Return (x, y) of the center of cell containing provided text 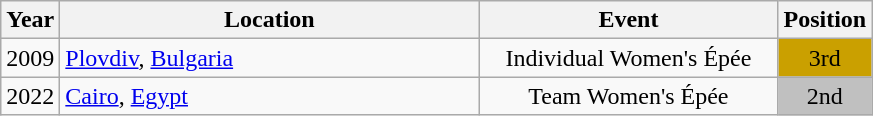
2009 (30, 58)
Position (825, 20)
Event (628, 20)
Location (270, 20)
Cairo, Egypt (270, 96)
2022 (30, 96)
Year (30, 20)
3rd (825, 58)
Plovdiv, Bulgaria (270, 58)
Team Women's Épée (628, 96)
Individual Women's Épée (628, 58)
2nd (825, 96)
